Identify which cell holds the provided text, then report its [X, Y] central coordinate. 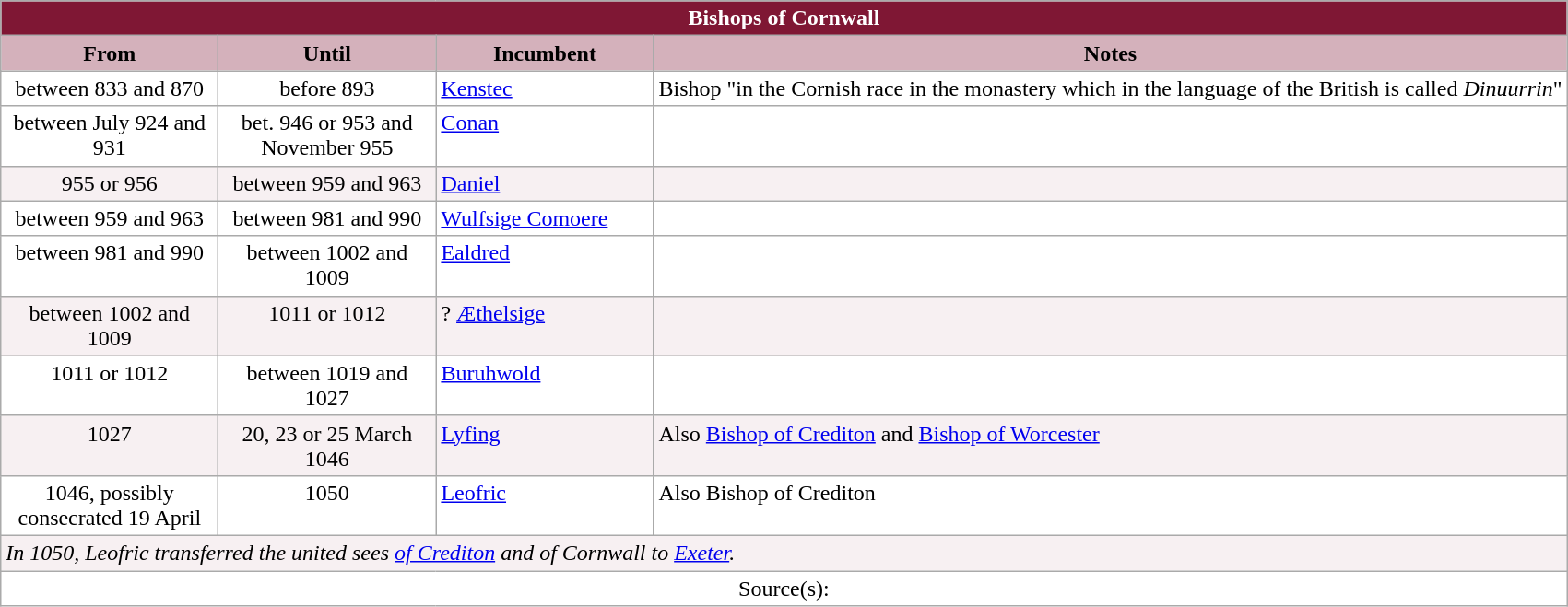
1046, possibly consecrated 19 April [110, 505]
Also Bishop of Crediton and Bishop of Worcester [1110, 446]
Daniel [545, 183]
Lyfing [545, 446]
Kenstec [545, 88]
Bishops of Cornwall [784, 18]
Incumbent [545, 53]
between 833 and 870 [110, 88]
20, 23 or 25 March 1046 [327, 446]
between 1019 and 1027 [327, 385]
1050 [327, 505]
Buruhwold [545, 385]
1027 [110, 446]
bet. 946 or 953 and November 955 [327, 136]
Leofric [545, 505]
Wulfsige Comoere [545, 218]
? Æthelsige [545, 326]
From [110, 53]
between July 924 and 931 [110, 136]
Conan [545, 136]
before 893 [327, 88]
Notes [1110, 53]
Ealdred [545, 265]
Until [327, 53]
In 1050, Leofric transferred the united sees of Crediton and of Cornwall to Exeter. [784, 553]
955 or 956 [110, 183]
Source(s): [784, 589]
Also Bishop of Crediton [1110, 505]
Bishop "in the Cornish race in the monastery which in the language of the British is called Dinuurrin" [1110, 88]
